Find where the given text appears and provide that cell's center as [x, y] coordinate. 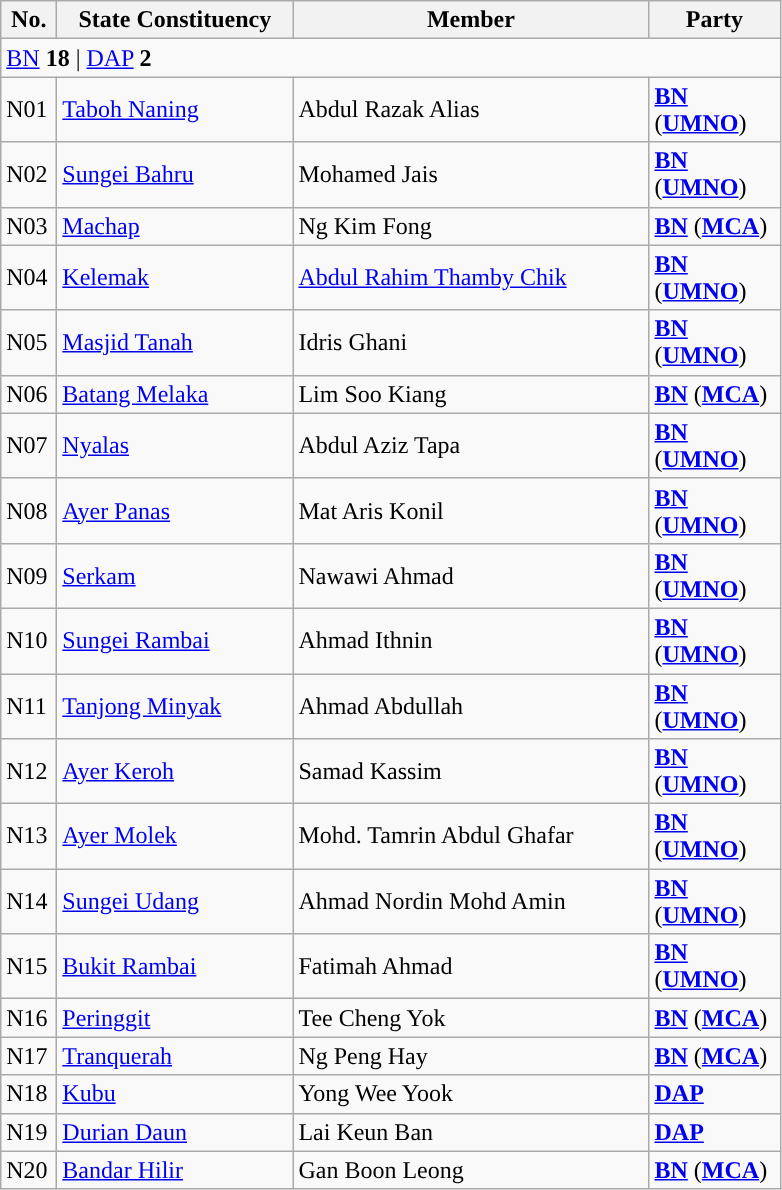
N12 [29, 772]
N09 [29, 576]
Abdul Aziz Tapa [471, 446]
N19 [29, 1132]
Yong Wee Yook [471, 1094]
Lai Keun Ban [471, 1132]
Durian Daun [175, 1132]
Sungei Rambai [175, 640]
Batang Melaka [175, 394]
N11 [29, 706]
Bandar Hilir [175, 1170]
N05 [29, 342]
Idris Ghani [471, 342]
N02 [29, 174]
N18 [29, 1094]
N08 [29, 510]
Ahmad Abdullah [471, 706]
Nyalas [175, 446]
Ayer Panas [175, 510]
Fatimah Ahmad [471, 966]
Tee Cheng Yok [471, 1018]
BN 18 | DAP 2 [390, 58]
N15 [29, 966]
Mohd. Tamrin Abdul Ghafar [471, 836]
Mohamed Jais [471, 174]
N07 [29, 446]
Taboh Naning [175, 110]
Ahmad Ithnin [471, 640]
No. [29, 20]
Abdul Rahim Thamby Chik [471, 278]
Samad Kassim [471, 772]
Gan Boon Leong [471, 1170]
N10 [29, 640]
Kubu [175, 1094]
Masjid Tanah [175, 342]
Ng Kim Fong [471, 226]
N13 [29, 836]
Peringgit [175, 1018]
Tanjong Minyak [175, 706]
N17 [29, 1056]
Abdul Razak Alias [471, 110]
N03 [29, 226]
Nawawi Ahmad [471, 576]
Ng Peng Hay [471, 1056]
Serkam [175, 576]
Tranquerah [175, 1056]
State Constituency [175, 20]
N01 [29, 110]
Member [471, 20]
N04 [29, 278]
N16 [29, 1018]
Mat Aris Konil [471, 510]
Sungei Udang [175, 902]
N20 [29, 1170]
Ahmad Nordin Mohd Amin [471, 902]
Sungei Bahru [175, 174]
N06 [29, 394]
Ayer Molek [175, 836]
Bukit Rambai [175, 966]
N14 [29, 902]
Lim Soo Kiang [471, 394]
Machap [175, 226]
Party [714, 20]
Ayer Keroh [175, 772]
Kelemak [175, 278]
